Find where the given text appears and provide that cell's center as (X, Y) coordinate. 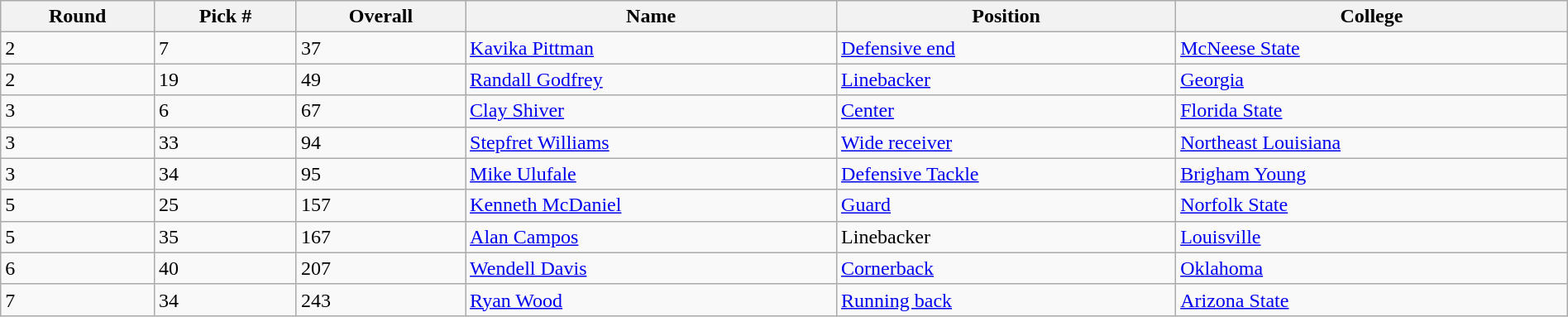
157 (380, 205)
167 (380, 237)
College (1372, 17)
19 (226, 79)
49 (380, 79)
Position (1006, 17)
Oklahoma (1372, 268)
Florida State (1372, 111)
Wide receiver (1006, 142)
25 (226, 205)
Kenneth McDaniel (652, 205)
Northeast Louisiana (1372, 142)
Alan Campos (652, 237)
95 (380, 174)
Wendell Davis (652, 268)
37 (380, 48)
Running back (1006, 300)
Louisville (1372, 237)
207 (380, 268)
Overall (380, 17)
Defensive Tackle (1006, 174)
Brigham Young (1372, 174)
94 (380, 142)
Kavika Pittman (652, 48)
Ryan Wood (652, 300)
Guard (1006, 205)
Cornerback (1006, 268)
Name (652, 17)
Pick # (226, 17)
Arizona State (1372, 300)
McNeese State (1372, 48)
35 (226, 237)
Center (1006, 111)
67 (380, 111)
33 (226, 142)
Clay Shiver (652, 111)
40 (226, 268)
Georgia (1372, 79)
243 (380, 300)
Randall Godfrey (652, 79)
Defensive end (1006, 48)
Norfolk State (1372, 205)
Round (78, 17)
Stepfret Williams (652, 142)
Mike Ulufale (652, 174)
